Capture the cell that displays the provided text and extract its (X, Y) central coordinate. 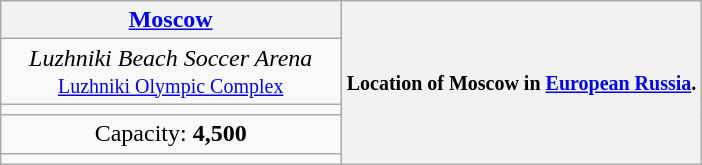
Location of Moscow in European Russia. (522, 82)
Luzhniki Beach Soccer ArenaLuzhniki Olympic Complex (170, 72)
Capacity: 4,500 (170, 134)
Moscow (170, 20)
